Locate the cell with the specified text and output its (x, y) center coordinate. 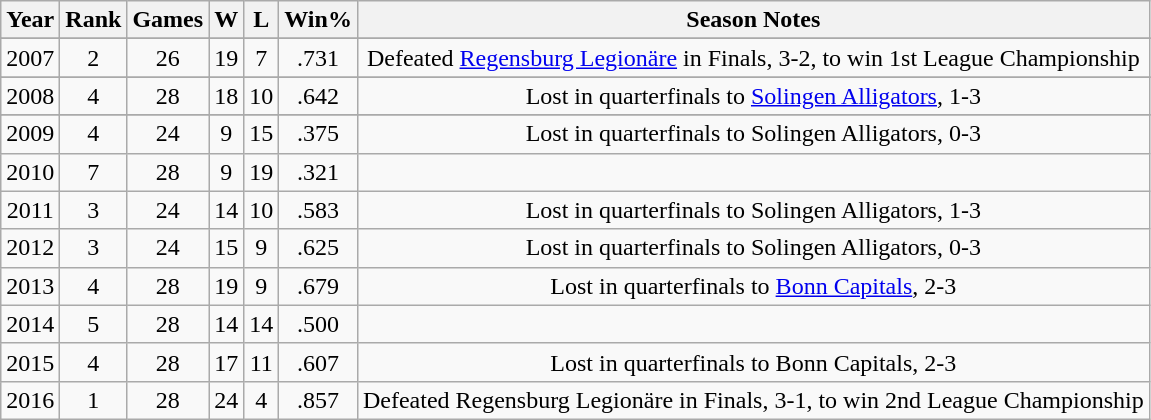
L (262, 20)
2014 (30, 324)
5 (94, 324)
Year (30, 20)
Rank (94, 20)
Season Notes (753, 20)
26 (168, 58)
Win% (318, 20)
.321 (318, 172)
.642 (318, 96)
2011 (30, 210)
2016 (30, 400)
.731 (318, 58)
2007 (30, 58)
.583 (318, 210)
2009 (30, 134)
17 (226, 362)
2 (94, 58)
18 (226, 96)
W (226, 20)
.500 (318, 324)
2008 (30, 96)
Games (168, 20)
.857 (318, 400)
2012 (30, 248)
2015 (30, 362)
2010 (30, 172)
11 (262, 362)
1 (94, 400)
.679 (318, 286)
Defeated Regensburg Legionäre in Finals, 3-1, to win 2nd League Championship (753, 400)
.375 (318, 134)
.625 (318, 248)
.607 (318, 362)
2013 (30, 286)
Defeated Regensburg Legionäre in Finals, 3-2, to win 1st League Championship (753, 58)
